Find where the given text appears and provide that cell's center as (X, Y) coordinate. 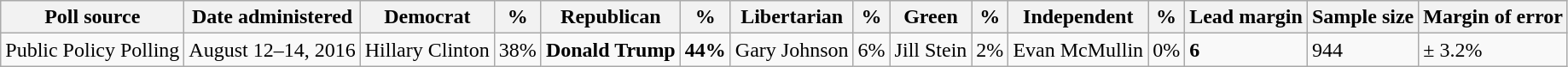
Gary Johnson (792, 50)
Margin of error (1493, 17)
Republican (611, 17)
0% (1167, 50)
Lead margin (1246, 17)
Sample size (1362, 17)
Green (931, 17)
38% (517, 50)
6% (872, 50)
Libertarian (792, 17)
Jill Stein (931, 50)
Evan McMullin (1078, 50)
6 (1246, 50)
2% (990, 50)
Hillary Clinton (427, 50)
Poll source (92, 17)
August 12–14, 2016 (272, 50)
Democrat (427, 17)
Donald Trump (611, 50)
Public Policy Polling (92, 50)
Independent (1078, 17)
44% (705, 50)
± 3.2% (1493, 50)
Date administered (272, 17)
944 (1362, 50)
